Identify which cell holds the provided text, then report its (x, y) central coordinate. 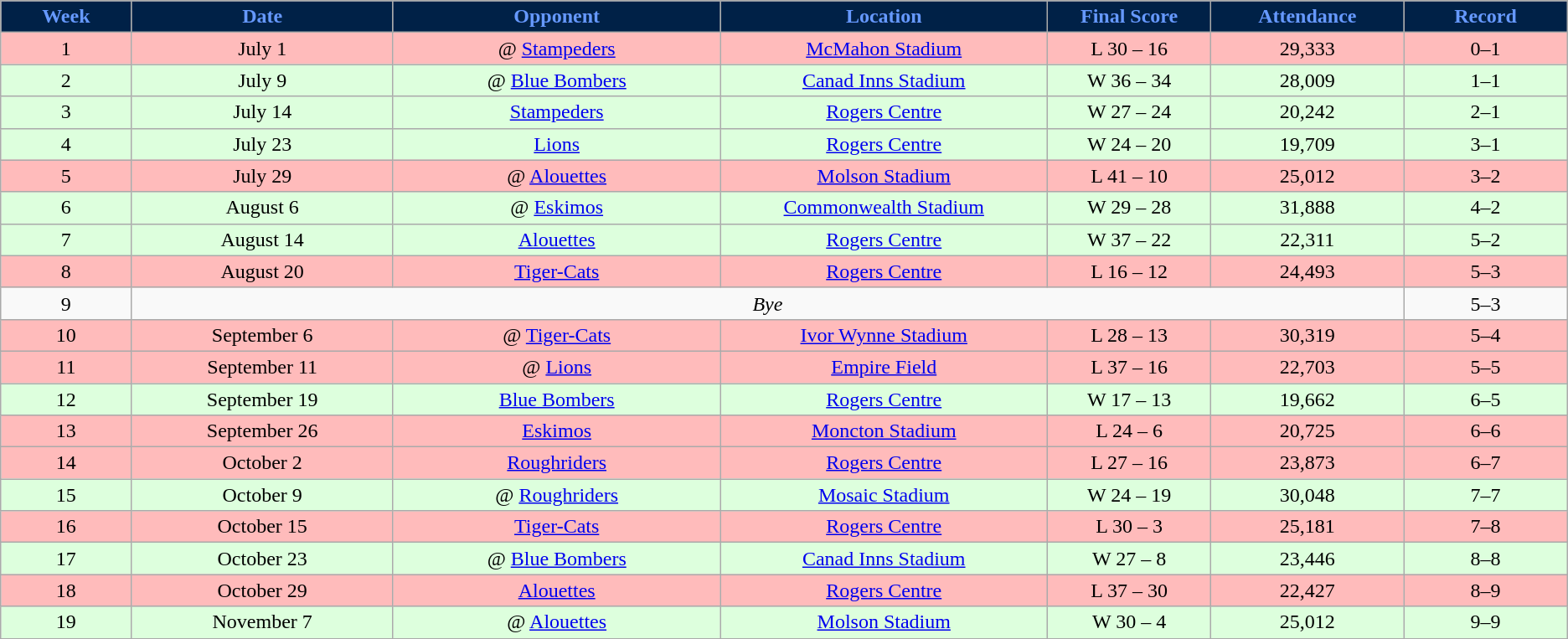
L 37 – 16 (1129, 367)
7–8 (1486, 527)
5–4 (1486, 335)
23,446 (1308, 559)
Location (885, 17)
L 28 – 13 (1129, 335)
29,333 (1308, 49)
W 24 – 19 (1129, 495)
9 (66, 303)
14 (66, 463)
August 14 (262, 240)
July 23 (262, 144)
Blue Bombers (556, 399)
25,181 (1308, 527)
11 (66, 367)
6 (66, 208)
October 23 (262, 559)
Final Score (1129, 17)
July 9 (262, 80)
15 (66, 495)
August 6 (262, 208)
31,888 (1308, 208)
23,873 (1308, 463)
5 (66, 176)
September 19 (262, 399)
@ Tiger-Cats (556, 335)
October 9 (262, 495)
12 (66, 399)
7 (66, 240)
5–5 (1486, 367)
20,725 (1308, 431)
W 29 – 28 (1129, 208)
Opponent (556, 17)
28,009 (1308, 80)
1–1 (1486, 80)
30,048 (1308, 495)
October 29 (262, 590)
18 (66, 590)
Stampeders (556, 112)
Week (66, 17)
Bye (767, 303)
2–1 (1486, 112)
9–9 (1486, 622)
0–1 (1486, 49)
24,493 (1308, 271)
L 27 – 16 (1129, 463)
L 30 – 16 (1129, 49)
Mosaic Stadium (885, 495)
Empire Field (885, 367)
W 27 – 24 (1129, 112)
W 37 – 22 (1129, 240)
Lions (556, 144)
3–1 (1486, 144)
W 17 – 13 (1129, 399)
October 2 (262, 463)
Record (1486, 17)
W 30 – 4 (1129, 622)
20,242 (1308, 112)
1 (66, 49)
Moncton Stadium (885, 431)
L 41 – 10 (1129, 176)
6–6 (1486, 431)
@ Eskimos (556, 208)
Date (262, 17)
McMahon Stadium (885, 49)
Roughriders (556, 463)
July 29 (262, 176)
September 11 (262, 367)
July 14 (262, 112)
November 7 (262, 622)
3 (66, 112)
8–9 (1486, 590)
L 16 – 12 (1129, 271)
August 20 (262, 271)
16 (66, 527)
@ Stampeders (556, 49)
19,662 (1308, 399)
@ Roughriders (556, 495)
30,319 (1308, 335)
September 6 (262, 335)
L 37 – 30 (1129, 590)
Attendance (1308, 17)
Eskimos (556, 431)
October 15 (262, 527)
10 (66, 335)
22,311 (1308, 240)
Commonwealth Stadium (885, 208)
W 24 – 20 (1129, 144)
4–2 (1486, 208)
8–8 (1486, 559)
22,703 (1308, 367)
19 (66, 622)
2 (66, 80)
7–7 (1486, 495)
22,427 (1308, 590)
L 24 – 6 (1129, 431)
L 30 – 3 (1129, 527)
5–2 (1486, 240)
@ Lions (556, 367)
8 (66, 271)
19,709 (1308, 144)
3–2 (1486, 176)
6–7 (1486, 463)
4 (66, 144)
July 1 (262, 49)
W 27 – 8 (1129, 559)
Ivor Wynne Stadium (885, 335)
6–5 (1486, 399)
17 (66, 559)
13 (66, 431)
September 26 (262, 431)
W 36 – 34 (1129, 80)
